Find where the given text appears and provide that cell's center as [x, y] coordinate. 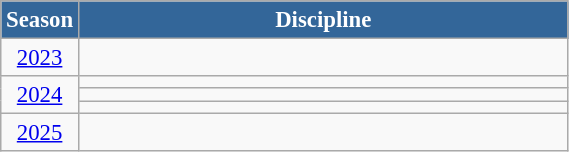
2025 [40, 133]
2023 [40, 58]
Discipline [323, 20]
Season [40, 20]
2024 [40, 95]
